Find where the given text appears and provide that cell's center as (X, Y) coordinate. 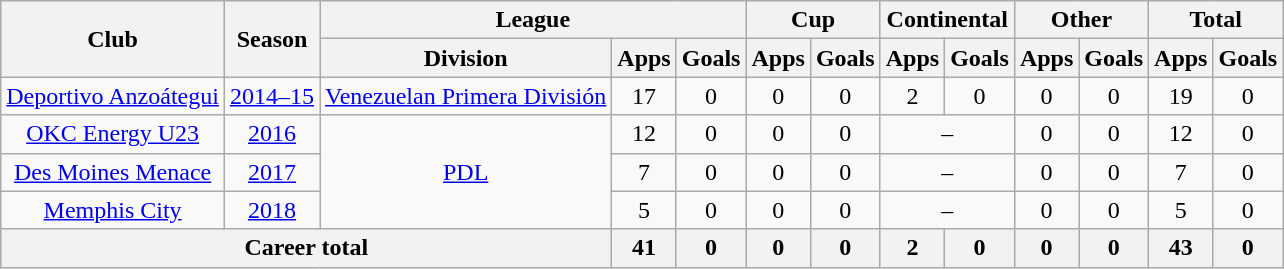
League (533, 20)
17 (644, 96)
Deportivo Anzoátegui (113, 96)
Season (272, 39)
41 (644, 248)
2017 (272, 172)
2016 (272, 134)
Career total (306, 248)
43 (1181, 248)
Club (113, 39)
Des Moines Menace (113, 172)
2018 (272, 210)
19 (1181, 96)
Cup (813, 20)
Continental (947, 20)
2014–15 (272, 96)
Other (1081, 20)
Memphis City (113, 210)
OKC Energy U23 (113, 134)
PDL (466, 172)
Total (1216, 20)
Venezuelan Primera División (466, 96)
Division (466, 58)
